Locate the cell with the specified text and output its (X, Y) center coordinate. 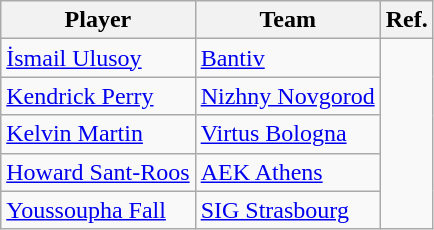
Nizhny Novgorod (288, 96)
Kelvin Martin (98, 134)
Youssoupha Fall (98, 210)
AEK Athens (288, 172)
Player (98, 20)
Howard Sant-Roos (98, 172)
Virtus Bologna (288, 134)
Team (288, 20)
Ref. (406, 20)
Kendrick Perry (98, 96)
Bantiv (288, 58)
İsmail Ulusoy (98, 58)
SIG Strasbourg (288, 210)
